Search for the cell housing the specified text and yield its (x, y) center coordinate. 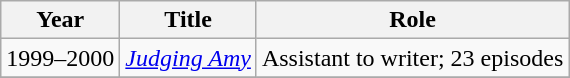
Role (412, 20)
Judging Amy (188, 58)
1999–2000 (60, 58)
Assistant to writer; 23 episodes (412, 58)
Title (188, 20)
Year (60, 20)
